Find where the given text appears and provide that cell's center as [x, y] coordinate. 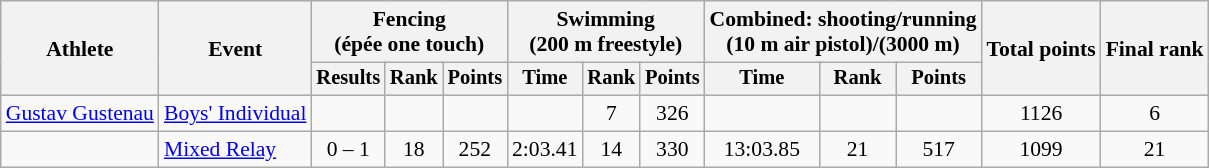
Final rank [1155, 48]
Athlete [80, 48]
7 [611, 114]
13:03.85 [762, 150]
2:03.41 [544, 150]
Combined: shooting/running(10 m air pistol)/(3000 m) [842, 32]
Total points [1042, 48]
1126 [1042, 114]
326 [672, 114]
1099 [1042, 150]
Event [236, 48]
6 [1155, 114]
252 [475, 150]
330 [672, 150]
Results [348, 79]
517 [939, 150]
Mixed Relay [236, 150]
Fencing(épée one touch) [409, 32]
Swimming(200 m freestyle) [606, 32]
Boys' Individual [236, 114]
Gustav Gustenau [80, 114]
0 – 1 [348, 150]
18 [414, 150]
14 [611, 150]
